Locate the cell with the specified text and output its [X, Y] center coordinate. 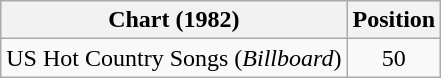
US Hot Country Songs (Billboard) [174, 58]
Chart (1982) [174, 20]
50 [394, 58]
Position [394, 20]
